Find where the given text appears and provide that cell's center as [X, Y] coordinate. 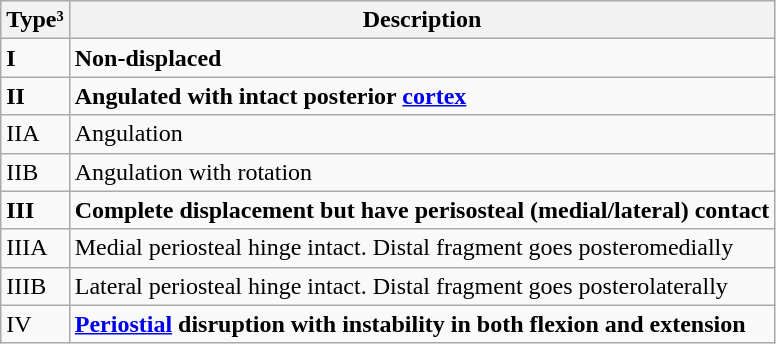
Angulation [422, 134]
IIB [35, 172]
Angulation with rotation [422, 172]
III [35, 210]
Lateral periosteal hinge intact. Distal fragment goes posterolaterally [422, 286]
Description [422, 20]
I [35, 58]
IIIB [35, 286]
IIIA [35, 248]
Medial periosteal hinge intact. Distal fragment goes posteromedially [422, 248]
Angulated with intact posterior cortex [422, 96]
Non-displaced [422, 58]
Complete displacement but have perisosteal (medial/lateral) contact [422, 210]
Type³ [35, 20]
Periostial disruption with instability in both flexion and extension [422, 324]
IV [35, 324]
IIA [35, 134]
II [35, 96]
